Provide the (x, y) coordinate of the cell's center where the given text is located.  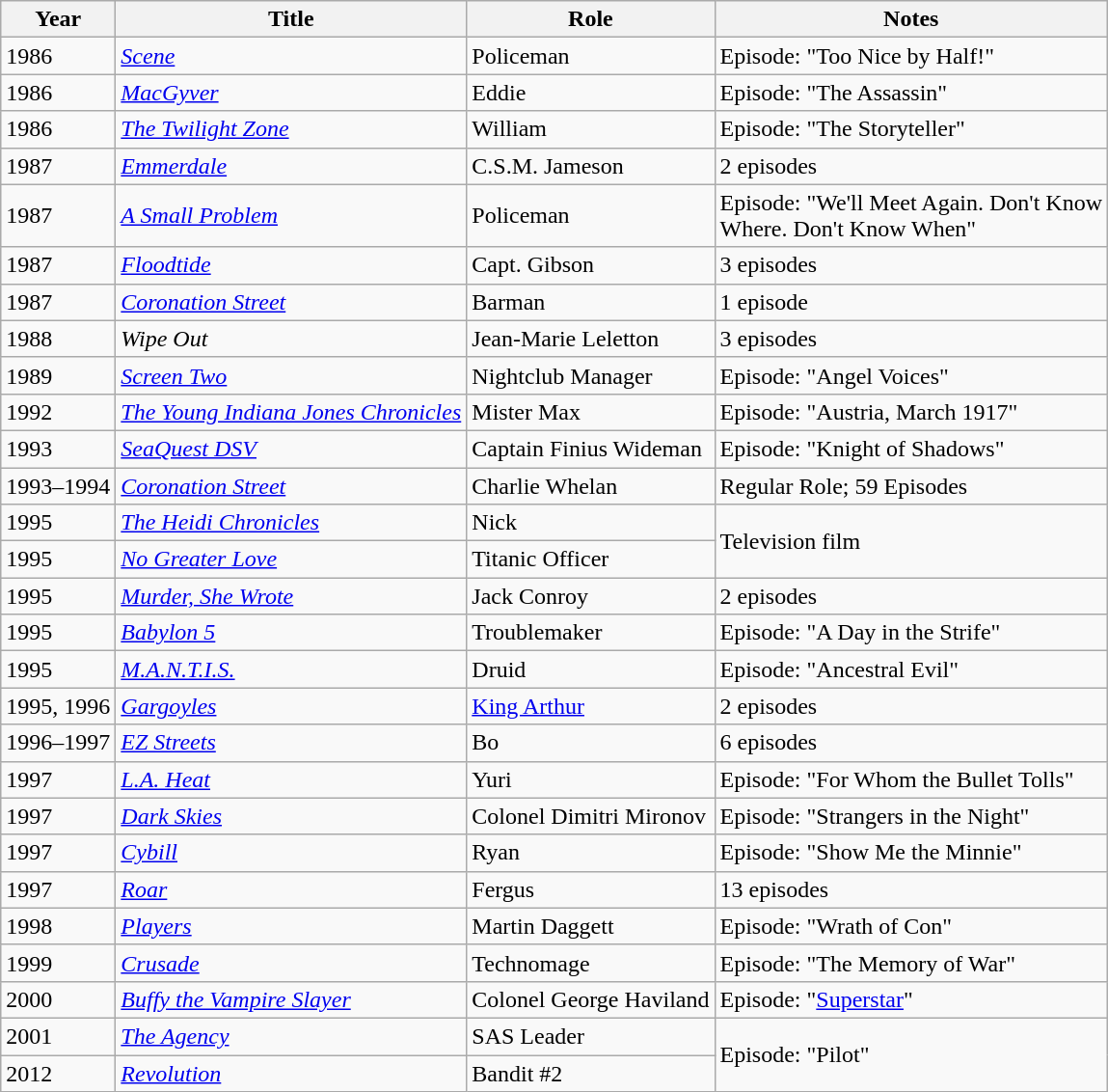
Jean-Marie Leletton (590, 339)
Eddie (590, 93)
Television film (911, 541)
Gargoyles (291, 706)
Year (58, 19)
Bo (590, 743)
Nick (590, 523)
Episode: "The Storyteller" (911, 129)
Regular Role; 59 Episodes (911, 485)
The Young Indiana Jones Chronicles (291, 412)
1993–1994 (58, 485)
2000 (58, 999)
King Arthur (590, 706)
Colonel Dimitri Mironov (590, 816)
SAS Leader (590, 1036)
Ryan (590, 853)
Jack Conroy (590, 596)
Cybill (291, 853)
Episode: "A Day in the Strife" (911, 633)
Episode: "The Assassin" (911, 93)
Nightclub Manager (590, 375)
Babylon 5 (291, 633)
1988 (58, 339)
Wipe Out (291, 339)
1989 (58, 375)
Crusade (291, 963)
Episode: "We'll Meet Again. Don't KnowWhere. Don't Know When" (911, 216)
EZ Streets (291, 743)
MacGyver (291, 93)
1995, 1996 (58, 706)
Screen Two (291, 375)
Episode: "Show Me the Minnie" (911, 853)
C.S.M. Jameson (590, 166)
2001 (58, 1036)
A Small Problem (291, 216)
Captain Finius Wideman (590, 449)
Episode: "Too Nice by Half!" (911, 56)
1999 (58, 963)
Troublemaker (590, 633)
1996–1997 (58, 743)
Capt. Gibson (590, 265)
Druid (590, 669)
6 episodes (911, 743)
Yuri (590, 779)
SeaQuest DSV (291, 449)
Players (291, 926)
Role (590, 19)
Episode: "Angel Voices" (911, 375)
Episode: "Pilot" (911, 1054)
Martin Daggett (590, 926)
Emmerdale (291, 166)
Roar (291, 889)
Episode: "Knight of Shadows" (911, 449)
L.A. Heat (291, 779)
Floodtide (291, 265)
The Agency (291, 1036)
Bandit #2 (590, 1074)
Episode: "Superstar" (911, 999)
Episode: "Wrath of Con" (911, 926)
Buffy the Vampire Slayer (291, 999)
No Greater Love (291, 560)
Fergus (590, 889)
Episode: "Austria, March 1917" (911, 412)
Episode: "The Memory of War" (911, 963)
Scene (291, 56)
2012 (58, 1074)
Dark Skies (291, 816)
Revolution (291, 1074)
Episode: "Strangers in the Night" (911, 816)
Title (291, 19)
1993 (58, 449)
Mister Max (590, 412)
The Heidi Chronicles (291, 523)
Charlie Whelan (590, 485)
Notes (911, 19)
The Twilight Zone (291, 129)
Titanic Officer (590, 560)
M.A.N.T.I.S. (291, 669)
Colonel George Haviland (590, 999)
13 episodes (911, 889)
Murder, She Wrote (291, 596)
1992 (58, 412)
1998 (58, 926)
1 episode (911, 302)
Barman (590, 302)
Episode: "For Whom the Bullet Tolls" (911, 779)
William (590, 129)
Episode: "Ancestral Evil" (911, 669)
Technomage (590, 963)
